From the cell containing the given text, extract its center point as (X, Y) coordinate. 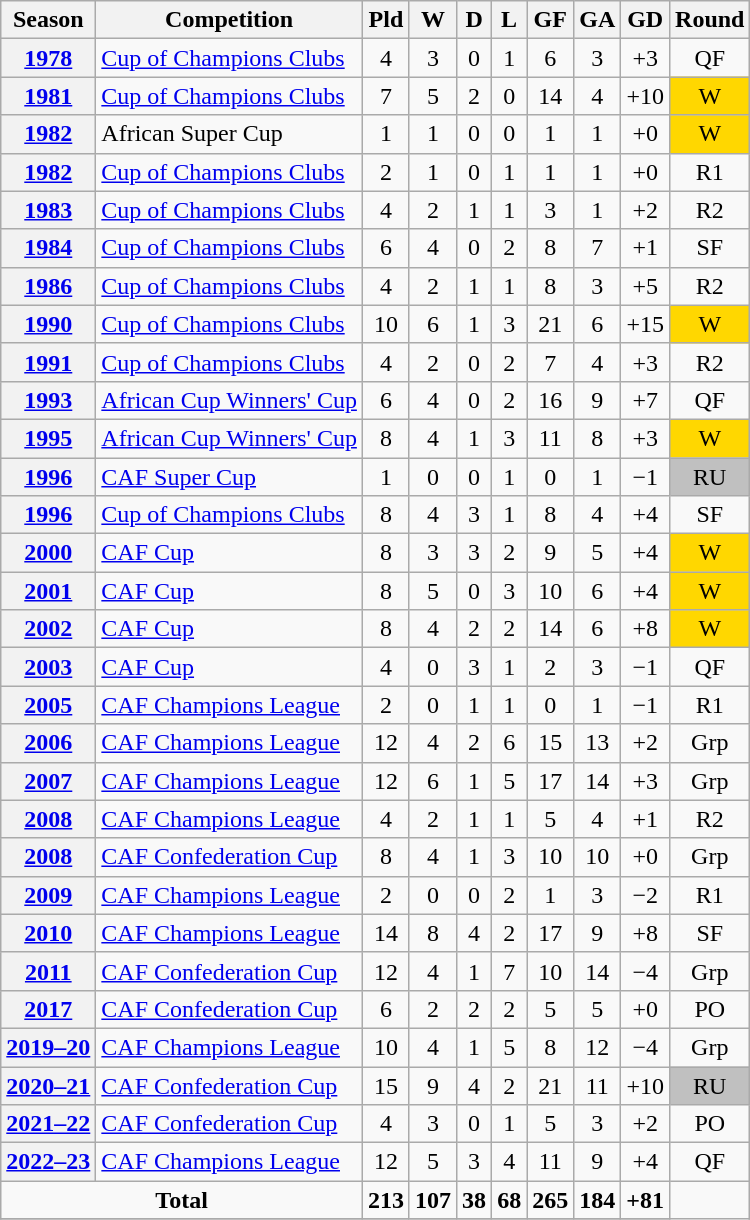
+5 (646, 286)
2019–20 (48, 1047)
1986 (48, 286)
2003 (48, 667)
Competition (230, 20)
Round (710, 20)
184 (598, 1200)
68 (510, 1200)
2000 (48, 553)
13 (598, 743)
1983 (48, 210)
2009 (48, 895)
2011 (48, 971)
Pld (386, 20)
1995 (48, 438)
1978 (48, 58)
107 (432, 1200)
2005 (48, 705)
38 (474, 1200)
2017 (48, 1009)
Total (182, 1200)
2010 (48, 933)
1981 (48, 96)
Season (48, 20)
1991 (48, 362)
265 (550, 1200)
2006 (48, 743)
2020–21 (48, 1085)
2002 (48, 629)
2021–22 (48, 1124)
+15 (646, 324)
CAF Super Cup (230, 477)
GD (646, 20)
2022–23 (48, 1162)
African Super Cup (230, 134)
D (474, 20)
+7 (646, 400)
GA (598, 20)
L (510, 20)
GF (550, 20)
1990 (48, 324)
16 (550, 400)
2001 (48, 591)
1993 (48, 400)
2007 (48, 781)
1984 (48, 248)
213 (386, 1200)
+81 (646, 1200)
−2 (646, 895)
